Find where the given text appears and provide that cell's center as [x, y] coordinate. 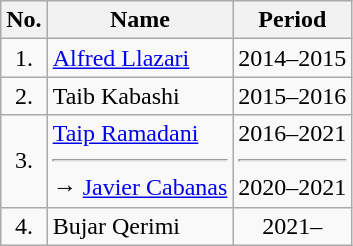
2021– [292, 226]
4. [24, 226]
Period [292, 20]
Alfred Llazari [140, 58]
Taip Ramadani→ Javier Cabanas [140, 161]
No. [24, 20]
Name [140, 20]
2014–2015 [292, 58]
Taib Kabashi [140, 96]
2. [24, 96]
2015–2016 [292, 96]
3. [24, 161]
2016–20212020–2021 [292, 161]
1. [24, 58]
Bujar Qerimi [140, 226]
